From the cell containing the given text, extract its center point as (X, Y) coordinate. 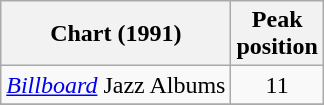
Chart (1991) (116, 34)
Peakposition (277, 34)
Billboard Jazz Albums (116, 85)
11 (277, 85)
